Return the [x, y] coordinate for the center point of the cell that contains the specified text.  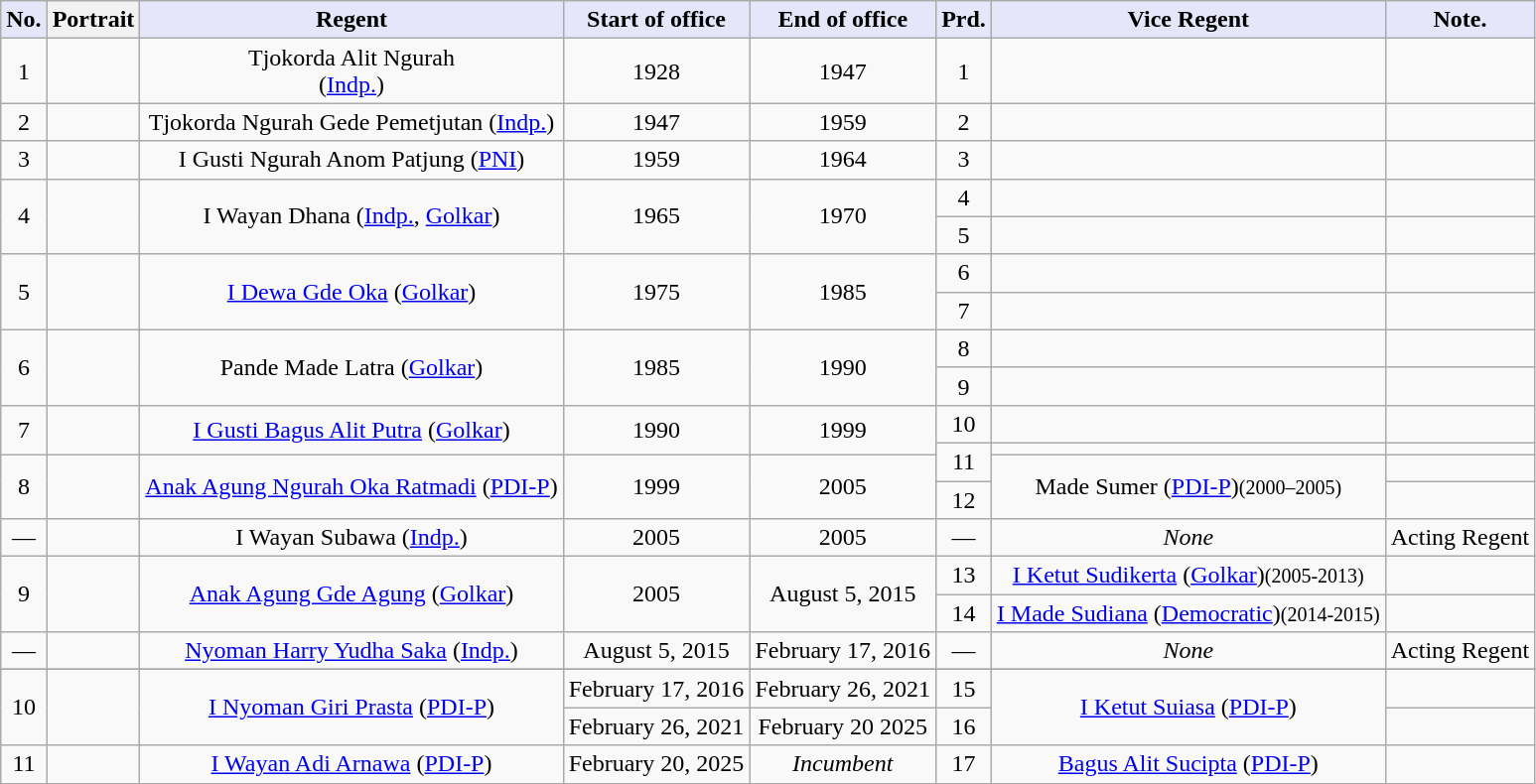
Pande Made Latra (Golkar) [351, 367]
February 20 2025 [843, 726]
Incumbent [843, 764]
I Nyoman Giri Prasta (PDI-P) [351, 708]
14 [964, 613]
15 [964, 689]
No. [24, 20]
Portrait [93, 20]
Tjokorda Ngurah Gede Pemetjutan (Indp.) [351, 122]
Start of office [656, 20]
Note. [1460, 20]
1928 [656, 71]
I Gusti Bagus Alit Putra (Golkar) [351, 429]
1965 [656, 216]
Anak Agung Gde Agung (Golkar) [351, 594]
End of office [843, 20]
I Dewa Gde Oka (Golkar) [351, 292]
Anak Agung Ngurah Oka Ratmadi (PDI-P) [351, 486]
Bagus Alit Sucipta (PDI-P) [1187, 764]
16 [964, 726]
I Wayan Dhana (Indp., Golkar) [351, 216]
1964 [843, 160]
I Ketut Sudikerta (Golkar)(2005-2013) [1187, 576]
I Wayan Adi Arnawa (PDI-P) [351, 764]
17 [964, 764]
13 [964, 576]
Prd. [964, 20]
I Made Sudiana (Democratic)(2014-2015) [1187, 613]
February 20, 2025 [656, 764]
I Gusti Ngurah Anom Patjung (PNI) [351, 160]
1970 [843, 216]
I Wayan Subawa (Indp.) [351, 538]
Tjokorda Alit Ngurah(Indp.) [351, 71]
Made Sumer (PDI-P)(2000–2005) [1187, 486]
Regent [351, 20]
Vice Regent [1187, 20]
12 [964, 499]
I Ketut Suiasa (PDI-P) [1187, 708]
1975 [656, 292]
Nyoman Harry Yudha Saka (Indp.) [351, 651]
